For the text-containing cell, return its midpoint in [x, y] coordinate format. 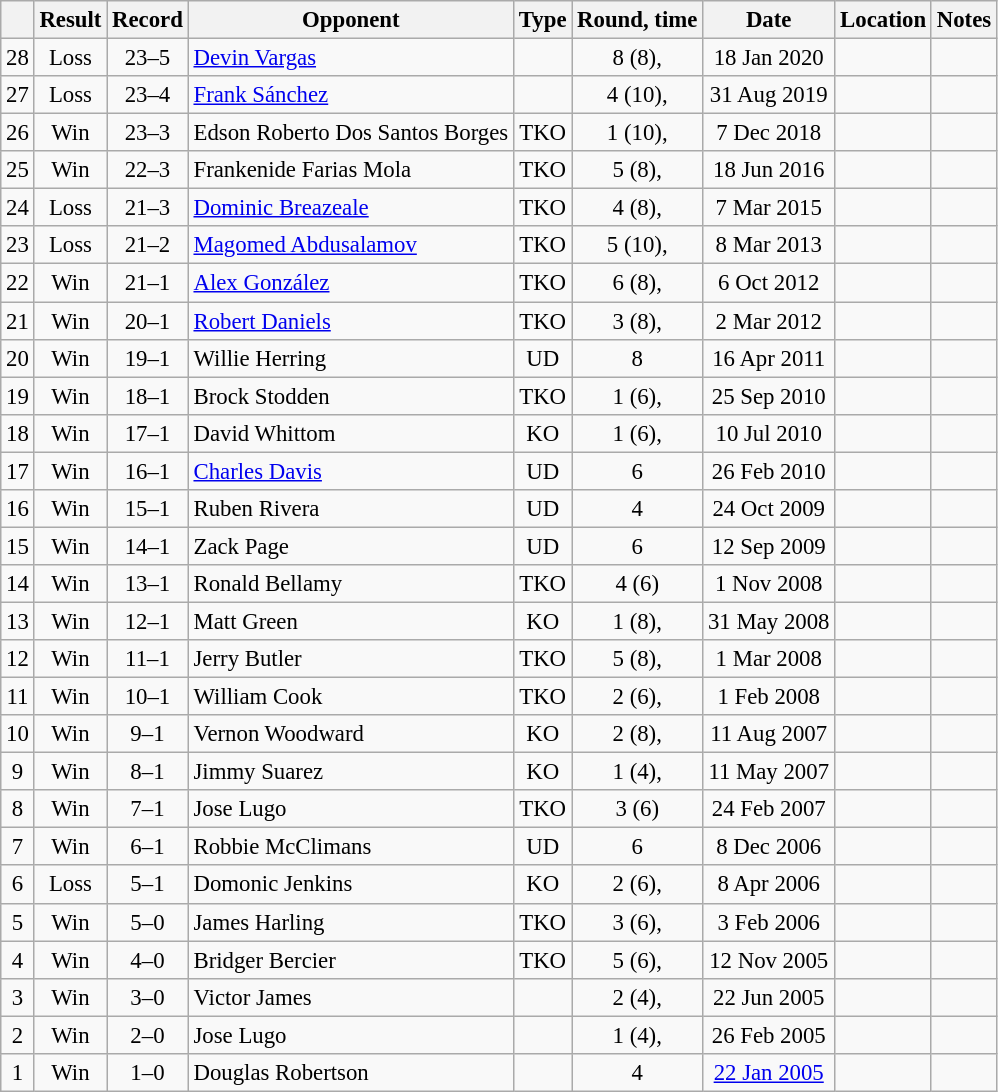
27 [18, 95]
7–1 [148, 809]
22 [18, 283]
31 Aug 2019 [769, 95]
18 Jan 2020 [769, 58]
18 [18, 433]
1 Feb 2008 [769, 697]
3 Feb 2006 [769, 922]
23–5 [148, 58]
William Cook [350, 697]
24 Feb 2007 [769, 809]
8 Dec 2006 [769, 847]
23 [18, 245]
David Whittom [350, 433]
1 Nov 2008 [769, 584]
14 [18, 584]
1 (10), [638, 133]
24 [18, 208]
4 (6) [638, 584]
18 Jun 2016 [769, 170]
5–0 [148, 922]
31 May 2008 [769, 621]
21 [18, 321]
5 [18, 922]
16–1 [148, 471]
4–0 [148, 960]
18–1 [148, 396]
4 (10), [638, 95]
28 [18, 58]
3–0 [148, 997]
16 Apr 2011 [769, 358]
James Harling [350, 922]
Vernon Woodward [350, 734]
Ronald Bellamy [350, 584]
Victor James [350, 997]
Domonic Jenkins [350, 885]
12 [18, 659]
Brock Stodden [350, 396]
26 Feb 2005 [769, 1035]
12–1 [148, 621]
1 [18, 1073]
11 [18, 697]
Charles Davis [350, 471]
3 (6) [638, 809]
11–1 [148, 659]
Jerry Butler [350, 659]
Opponent [350, 20]
Matt Green [350, 621]
Magomed Abdusalamov [350, 245]
Frankenide Farias Mola [350, 170]
13–1 [148, 584]
Dominic Breazeale [350, 208]
14–1 [148, 546]
17–1 [148, 433]
21–3 [148, 208]
22 Jun 2005 [769, 997]
26 Feb 2010 [769, 471]
2–0 [148, 1035]
10 [18, 734]
12 Sep 2009 [769, 546]
21–1 [148, 283]
19–1 [148, 358]
Bridger Bercier [350, 960]
12 Nov 2005 [769, 960]
Edson Roberto Dos Santos Borges [350, 133]
21–2 [148, 245]
Type [543, 20]
23–3 [148, 133]
6–1 [148, 847]
7 [18, 847]
10–1 [148, 697]
6 Oct 2012 [769, 283]
5 (10), [638, 245]
3 (6), [638, 922]
Location [884, 20]
17 [18, 471]
23–4 [148, 95]
20 [18, 358]
19 [18, 396]
4 (8), [638, 208]
2 Mar 2012 [769, 321]
2 (4), [638, 997]
13 [18, 621]
Date [769, 20]
20–1 [148, 321]
25 [18, 170]
Devin Vargas [350, 58]
Jimmy Suarez [350, 772]
Willie Herring [350, 358]
26 [18, 133]
Douglas Robertson [350, 1073]
2 [18, 1035]
Alex González [350, 283]
5 (6), [638, 960]
Robert Daniels [350, 321]
6 (8), [638, 283]
11 May 2007 [769, 772]
11 Aug 2007 [769, 734]
22 Jan 2005 [769, 1073]
25 Sep 2010 [769, 396]
22–3 [148, 170]
9–1 [148, 734]
2 (8), [638, 734]
1–0 [148, 1073]
3 (8), [638, 321]
8–1 [148, 772]
Record [148, 20]
Frank Sánchez [350, 95]
5–1 [148, 885]
1 (8), [638, 621]
Robbie McClimans [350, 847]
1 Mar 2008 [769, 659]
Result [70, 20]
7 Dec 2018 [769, 133]
3 [18, 997]
7 Mar 2015 [769, 208]
9 [18, 772]
15–1 [148, 509]
24 Oct 2009 [769, 509]
16 [18, 509]
15 [18, 546]
Zack Page [350, 546]
8 Mar 2013 [769, 245]
10 Jul 2010 [769, 433]
Ruben Rivera [350, 509]
Notes [964, 20]
8 (8), [638, 58]
8 Apr 2006 [769, 885]
Round, time [638, 20]
